Return the [X, Y] coordinate for the center point of the cell that contains the specified text.  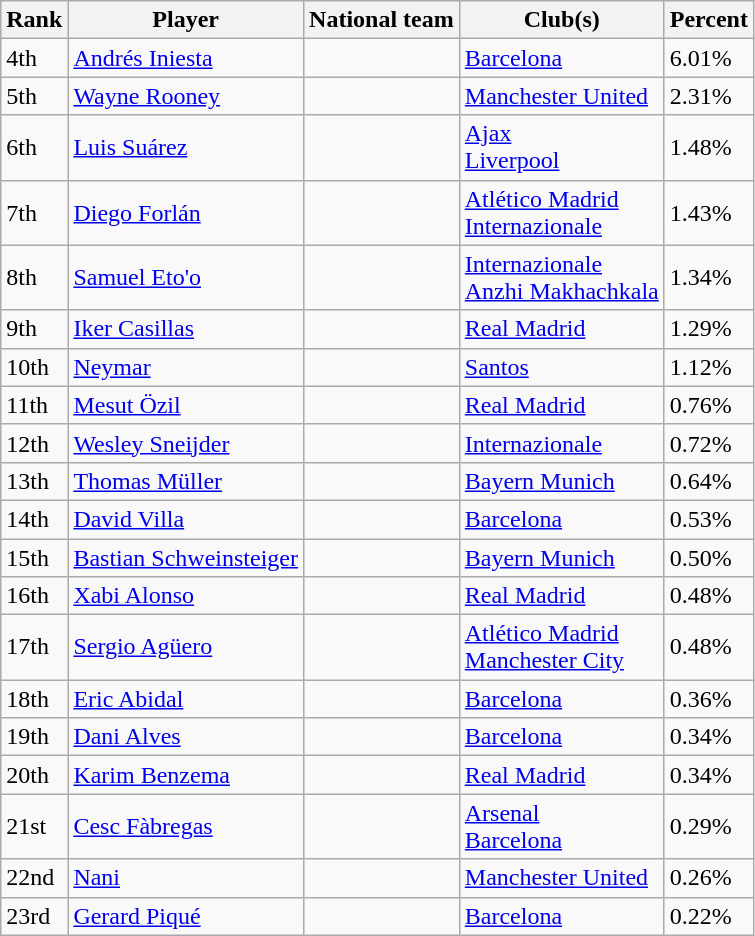
Thomas Müller [186, 481]
23rd [34, 916]
0.36% [708, 699]
22nd [34, 878]
Sergio Agüero [186, 648]
0.53% [708, 519]
0.76% [708, 405]
Arsenal Barcelona [562, 826]
Player [186, 20]
15th [34, 557]
0.50% [708, 557]
0.64% [708, 481]
1.34% [708, 278]
Nani [186, 878]
11th [34, 405]
8th [34, 278]
1.12% [708, 367]
0.26% [708, 878]
Eric Abidal [186, 699]
5th [34, 96]
Wesley Sneijder [186, 443]
Club(s) [562, 20]
Gerard Piqué [186, 916]
13th [34, 481]
Percent [708, 20]
17th [34, 648]
0.29% [708, 826]
10th [34, 367]
Mesut Özil [186, 405]
1.48% [708, 148]
9th [34, 329]
12th [34, 443]
Santos [562, 367]
Atlético Madrid Internazionale [562, 212]
Luis Suárez [186, 148]
Internazionale Anzhi Makhachkala [562, 278]
Iker Casillas [186, 329]
National team [382, 20]
Karim Benzema [186, 775]
Bastian Schweinsteiger [186, 557]
Internazionale [562, 443]
6th [34, 148]
Wayne Rooney [186, 96]
19th [34, 737]
1.29% [708, 329]
David Villa [186, 519]
2.31% [708, 96]
6.01% [708, 58]
Andrés Iniesta [186, 58]
Diego Forlán [186, 212]
Ajax Liverpool [562, 148]
21st [34, 826]
Dani Alves [186, 737]
18th [34, 699]
4th [34, 58]
7th [34, 212]
Samuel Eto'o [186, 278]
Xabi Alonso [186, 596]
16th [34, 596]
0.22% [708, 916]
Cesc Fàbregas [186, 826]
Neymar [186, 367]
14th [34, 519]
Rank [34, 20]
1.43% [708, 212]
Atlético Madrid Manchester City [562, 648]
20th [34, 775]
0.72% [708, 443]
